Extract the [X, Y] coordinate from the center of the cell holding the provided text.  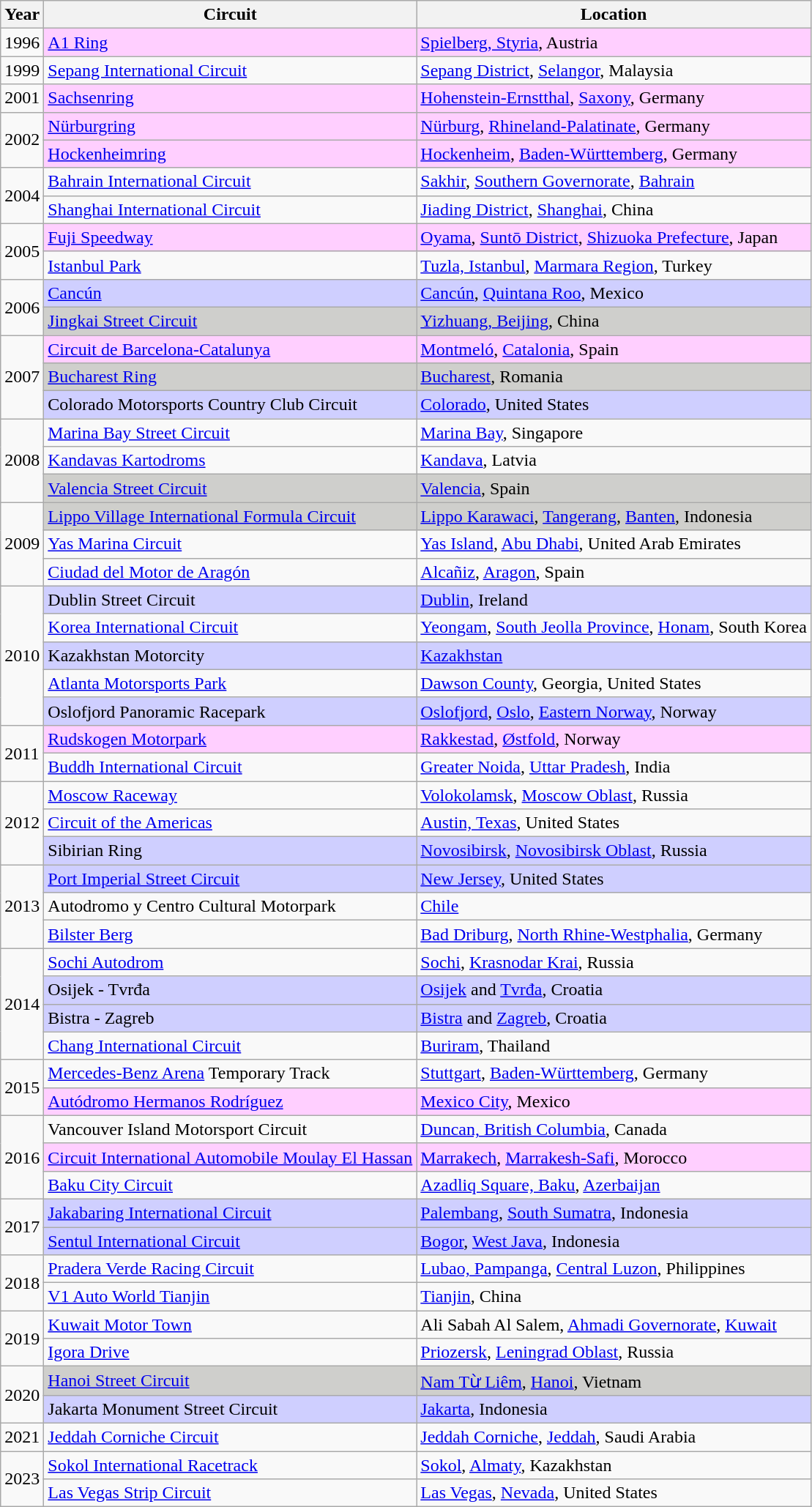
Bistra and Zagreb, Croatia [614, 1018]
2006 [22, 307]
Pradera Verde Racing Circuit [230, 1269]
Chile [614, 907]
Bucharest, Romania [614, 377]
Year [22, 15]
Moscow Raceway [230, 795]
Sochi Autodrom [230, 962]
Marina Bay, Singapore [614, 433]
Sochi, Krasnodar Krai, Russia [614, 962]
2017 [22, 1227]
1999 [22, 70]
2009 [22, 544]
Hohenstein-Ernstthal, Saxony, Germany [614, 98]
Ciudad del Motor de Aragón [230, 572]
Valencia Street Circuit [230, 488]
2020 [22, 1395]
Hockenheim, Baden-Württemberg, Germany [614, 154]
Kandava, Latvia [614, 461]
Jeddah Corniche Circuit [230, 1437]
Buriram, Thailand [614, 1046]
Colorado Motorsports Country Club Circuit [230, 405]
Azadliq Square, Baku, Azerbaijan [614, 1185]
Novosibirsk, Novosibirsk Oblast, Russia [614, 851]
Oyama, Suntō District, Shizuoka Prefecture, Japan [614, 237]
Hanoi Street Circuit [230, 1381]
Circuit de Barcelona-Catalunya [230, 349]
2019 [22, 1339]
Lippo Karawaci, Tangerang, Banten, Indonesia [614, 516]
Autodromo y Centro Cultural Motorpark [230, 907]
Sepang District, Selangor, Malaysia [614, 70]
Lubao, Pampanga, Central Luzon, Philippines [614, 1269]
Korea International Circuit [230, 628]
Yas Island, Abu Dhabi, United Arab Emirates [614, 544]
Ali Sabah Al Salem, Ahmadi Governorate, Kuwait [614, 1325]
Atlanta Motorsports Park [230, 683]
Jiading District, Shanghai, China [614, 209]
2016 [22, 1157]
Kuwait Motor Town [230, 1325]
2001 [22, 98]
Osijek and Tvrđa, Croatia [614, 990]
Austin, Texas, United States [614, 823]
Mexico City, Mexico [614, 1101]
Bucharest Ring [230, 377]
New Jersey, United States [614, 879]
2008 [22, 461]
Yeongam, South Jeolla Province, Honam, South Korea [614, 628]
2004 [22, 196]
Duncan, British Columbia, Canada [614, 1129]
Priozersk, Leningrad Oblast, Russia [614, 1352]
2012 [22, 822]
Kazakhstan [614, 655]
2002 [22, 140]
Tianjin, China [614, 1297]
Sibirian Ring [230, 851]
Istanbul Park [230, 265]
Volokolamsk, Moscow Oblast, Russia [614, 795]
Marrakech, Marrakesh-Safi, Morocco [614, 1157]
Spielberg, Styria, Austria [614, 42]
1996 [22, 42]
Sachsenring [230, 98]
A1 Ring [230, 42]
Jeddah Corniche, Jeddah, Saudi Arabia [614, 1437]
Circuit International Automobile Moulay El Hassan [230, 1157]
2021 [22, 1437]
Hockenheimring [230, 154]
2014 [22, 1004]
Las Vegas, Nevada, United States [614, 1493]
Jingkai Street Circuit [230, 321]
Shanghai International Circuit [230, 209]
Colorado, United States [614, 405]
Jakabaring International Circuit [230, 1213]
Osijek - Tvrđa [230, 990]
Sepang International Circuit [230, 70]
Cancún [230, 293]
Montmeló, Catalonia, Spain [614, 349]
Sokol International Racetrack [230, 1465]
Yizhuang, Beijing, China [614, 321]
Vancouver Island Motorsport Circuit [230, 1129]
Kandavas Kartodroms [230, 461]
Cancún, Quintana Roo, Mexico [614, 293]
Circuit [230, 15]
Port Imperial Street Circuit [230, 879]
Dublin, Ireland [614, 600]
Tuzla, Istanbul, Marmara Region, Turkey [614, 265]
Autódromo Hermanos Rodríguez [230, 1101]
Igora Drive [230, 1352]
Fuji Speedway [230, 237]
Palembang, South Sumatra, Indonesia [614, 1213]
Lippo Village International Formula Circuit [230, 516]
Oslofjord, Oslo, Eastern Norway, Norway [614, 711]
Bilster Berg [230, 934]
V1 Auto World Tianjin [230, 1297]
Nürburgring [230, 126]
Bahrain International Circuit [230, 182]
Yas Marina Circuit [230, 544]
Valencia, Spain [614, 488]
2018 [22, 1283]
2023 [22, 1479]
Baku City Circuit [230, 1185]
Location [614, 15]
2011 [22, 753]
Mercedes-Benz Arena Temporary Track [230, 1073]
Las Vegas Strip Circuit [230, 1493]
Marina Bay Street Circuit [230, 433]
2007 [22, 377]
Rakkestad, Østfold, Norway [614, 739]
Jakarta Monument Street Circuit [230, 1409]
Circuit of the Americas [230, 823]
Nam Từ Liêm, Hanoi, Vietnam [614, 1381]
Jakarta, Indonesia [614, 1409]
Kazakhstan Motorcity [230, 655]
Nürburg, Rhineland-Palatinate, Germany [614, 126]
Stuttgart, Baden-Württemberg, Germany [614, 1073]
Bad Driburg, North Rhine-Westphalia, Germany [614, 934]
Alcañiz, Aragon, Spain [614, 572]
Chang International Circuit [230, 1046]
Sakhir, Southern Governorate, Bahrain [614, 182]
Dawson County, Georgia, United States [614, 683]
Dublin Street Circuit [230, 600]
2015 [22, 1087]
Sentul International Circuit [230, 1241]
Buddh International Circuit [230, 767]
Sokol, Almaty, Kazakhstan [614, 1465]
Rudskogen Motorpark [230, 739]
2005 [22, 251]
2013 [22, 907]
Bogor, West Java, Indonesia [614, 1241]
Greater Noida, Uttar Pradesh, India [614, 767]
Bistra - Zagreb [230, 1018]
2010 [22, 655]
Oslofjord Panoramic Racepark [230, 711]
